Extract the (X, Y) coordinate from the center of the cell holding the provided text.  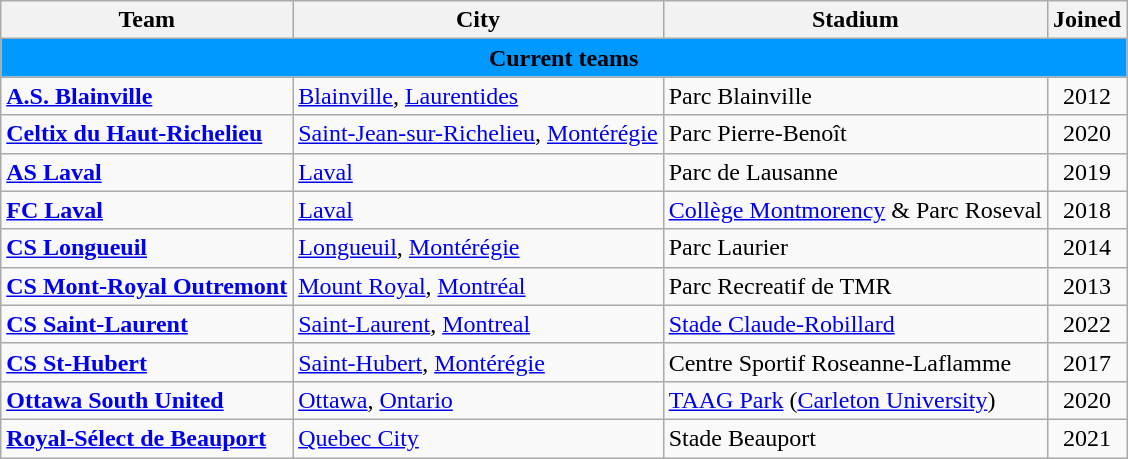
Celtix du Haut-Richelieu (147, 134)
Parc Laurier (855, 248)
Blainville, Laurentides (478, 96)
Mount Royal, Montréal (478, 286)
Collège Montmorency & Parc Roseval (855, 210)
AS Laval (147, 172)
Saint-Laurent, Montreal (478, 324)
2014 (1086, 248)
Ottawa South United (147, 400)
Parc de Lausanne (855, 172)
Parc Pierre-Benoît (855, 134)
2018 (1086, 210)
CS Longueuil (147, 248)
2022 (1086, 324)
Parc Recreatif de TMR (855, 286)
FC Laval (147, 210)
Current teams (564, 58)
Joined (1086, 20)
2013 (1086, 286)
TAAG Park (Carleton University) (855, 400)
Stade Claude-Robillard (855, 324)
2021 (1086, 438)
CS Mont-Royal Outremont (147, 286)
Saint-Hubert, Montérégie (478, 362)
Quebec City (478, 438)
A.S. Blainville (147, 96)
Team (147, 20)
2017 (1086, 362)
Royal-Sélect de Beauport (147, 438)
2019 (1086, 172)
Stadium (855, 20)
Ottawa, Ontario (478, 400)
CS St-Hubert (147, 362)
CS Saint-Laurent (147, 324)
Longueuil, Montérégie (478, 248)
City (478, 20)
Parc Blainville (855, 96)
Stade Beauport (855, 438)
Centre Sportif Roseanne-Laflamme (855, 362)
Saint-Jean-sur-Richelieu, Montérégie (478, 134)
2012 (1086, 96)
